Return the (X, Y) coordinate for the center point of the cell that contains the specified text.  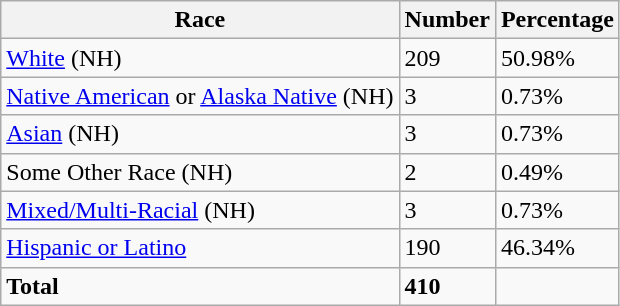
209 (447, 58)
2 (447, 172)
410 (447, 286)
Some Other Race (NH) (200, 172)
50.98% (557, 58)
Race (200, 20)
Asian (NH) (200, 134)
Percentage (557, 20)
Total (200, 286)
Mixed/Multi-Racial (NH) (200, 210)
Native American or Alaska Native (NH) (200, 96)
190 (447, 248)
White (NH) (200, 58)
Hispanic or Latino (200, 248)
0.49% (557, 172)
46.34% (557, 248)
Number (447, 20)
